Return (x, y) of the center of cell containing provided text 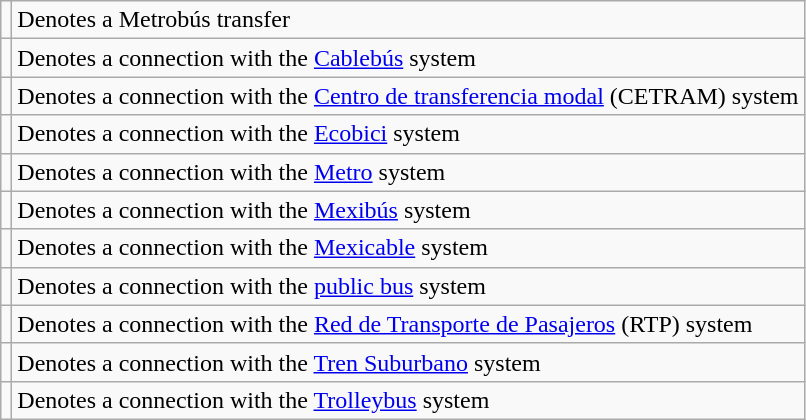
Denotes a connection with the Centro de transferencia modal (CETRAM) system (408, 96)
Denotes a connection with the Tren Suburbano system (408, 362)
Denotes a connection with the Ecobici system (408, 134)
Denotes a connection with the Cablebús system (408, 58)
Denotes a connection with the Trolleybus system (408, 400)
Denotes a connection with the Red de Transporte de Pasajeros (RTP) system (408, 324)
Denotes a connection with the Mexicable system (408, 248)
Denotes a Metrobús transfer (408, 20)
Denotes a connection with the Mexibús system (408, 210)
Denotes a connection with the public bus system (408, 286)
Denotes a connection with the Metro system (408, 172)
